Detect which cell encompasses the target text, then output its [X, Y] center coordinate. 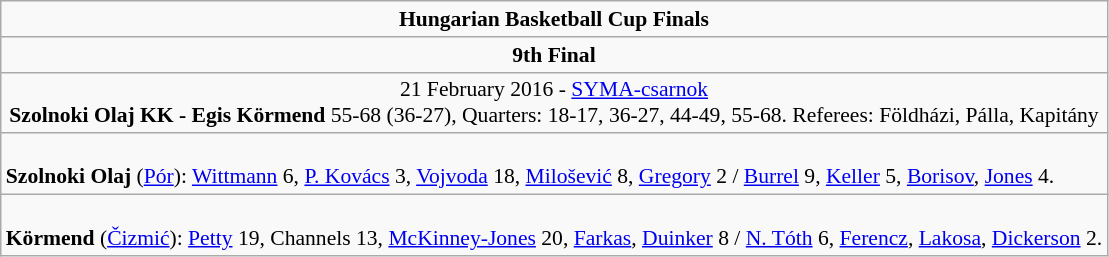
Körmend (Čizmić): Petty 19, Channels 13, McKinney-Jones 20, Farkas, Duinker 8 / N. Tóth 6, Ferencz, Lakosa, Dickerson 2. [554, 226]
9th Final [554, 55]
Hungarian Basketball Cup Finals [554, 19]
Szolnoki Olaj (Pór): Wittmann 6, P. Kovács 3, Vojvoda 18, Milošević 8, Gregory 2 / Burrel 9, Keller 5, Borisov, Jones 4. [554, 164]
